Determine the (x, y) coordinate at the center of the cell enclosing the given text.  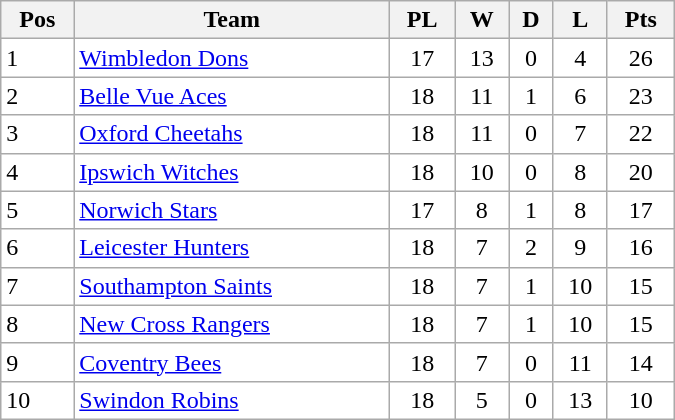
16 (640, 248)
PL (422, 20)
Norwich Stars (232, 210)
Ipswich Witches (232, 172)
Team (232, 20)
New Cross Rangers (232, 324)
Swindon Robins (232, 400)
Southampton Saints (232, 286)
26 (640, 58)
Pos (38, 20)
Oxford Cheetahs (232, 134)
Coventry Bees (232, 362)
Belle Vue Aces (232, 96)
20 (640, 172)
W (482, 20)
L (580, 20)
14 (640, 362)
Wimbledon Dons (232, 58)
Pts (640, 20)
22 (640, 134)
23 (640, 96)
D (531, 20)
3 (38, 134)
Leicester Hunters (232, 248)
